Return [x, y] of the center of cell containing provided text 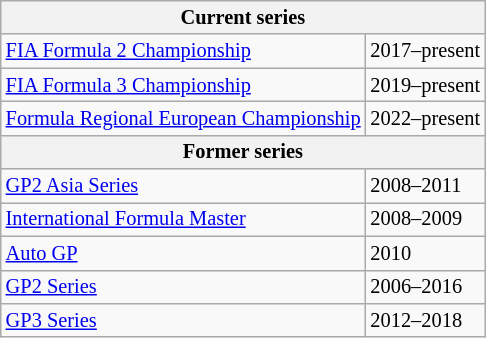
Auto GP [184, 253]
2017–present [426, 51]
2022–present [426, 118]
2008–2011 [426, 186]
2006–2016 [426, 287]
GP3 Series [184, 320]
FIA Formula 3 Championship [184, 85]
International Formula Master [184, 219]
Former series [243, 152]
GP2 Series [184, 287]
GP2 Asia Series [184, 186]
2012–2018 [426, 320]
Formula Regional European Championship [184, 118]
FIA Formula 2 Championship [184, 51]
2010 [426, 253]
2008–2009 [426, 219]
Current series [243, 17]
2019–present [426, 85]
